Detect which cell encompasses the target text, then output its (x, y) center coordinate. 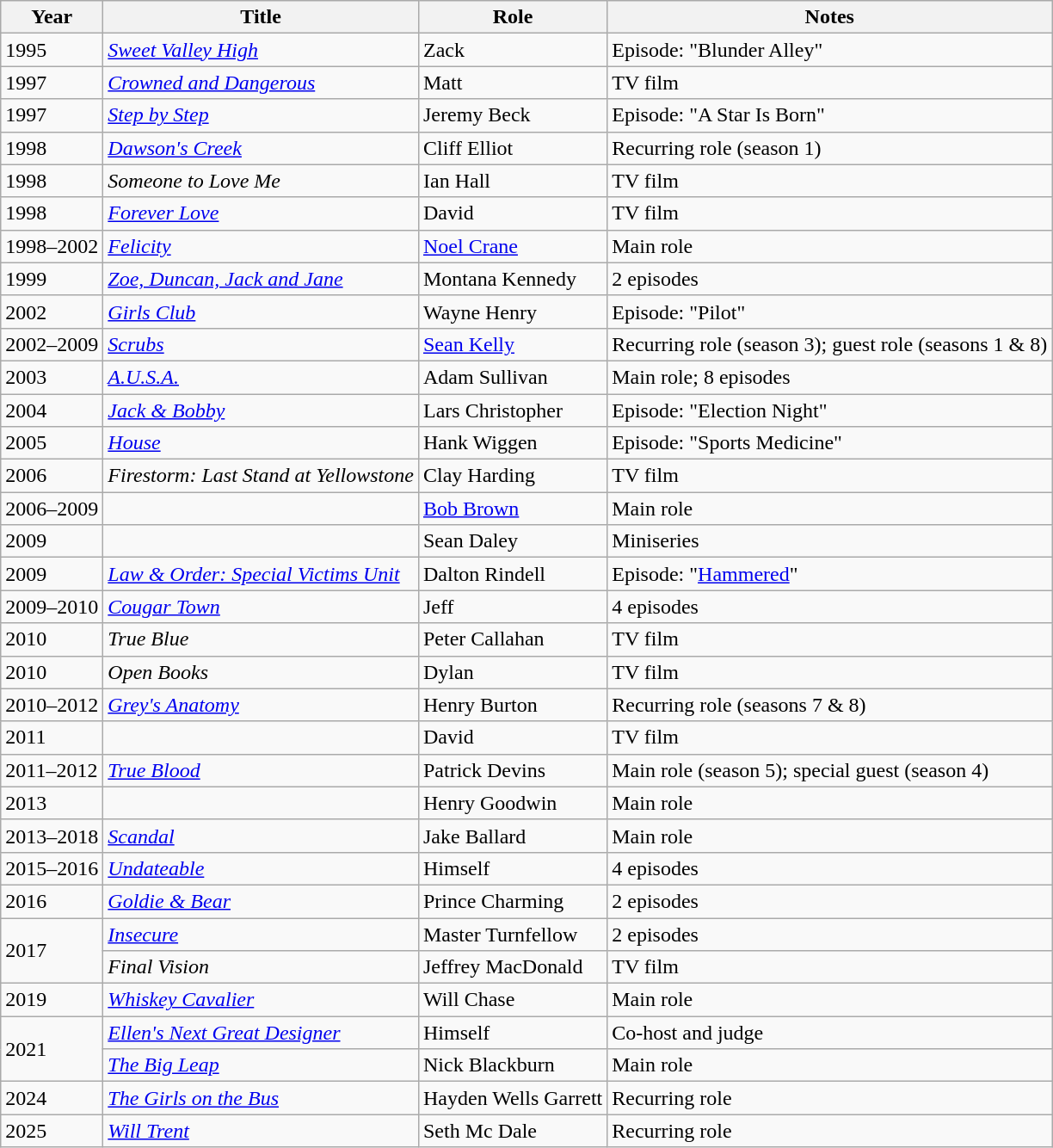
Ellen's Next Great Designer (262, 1033)
2025 (52, 1131)
Noel Crane (513, 246)
Insecure (262, 934)
Sweet Valley High (262, 50)
Cougar Town (262, 607)
Episode: "Election Night" (829, 410)
Final Vision (262, 967)
2009–2010 (52, 607)
Sean Daley (513, 541)
Will Chase (513, 1000)
Lars Christopher (513, 410)
Firestorm: Last Stand at Yellowstone (262, 476)
2013–2018 (52, 836)
Master Turnfellow (513, 934)
Year (52, 17)
Felicity (262, 246)
Patrick Devins (513, 770)
2002 (52, 312)
True Blood (262, 770)
1999 (52, 279)
2011–2012 (52, 770)
Henry Goodwin (513, 803)
Dylan (513, 672)
Episode: "Blunder Alley" (829, 50)
Episode: "Hammered" (829, 574)
2021 (52, 1049)
Crowned and Dangerous (262, 83)
Forever Love (262, 213)
Wayne Henry (513, 312)
House (262, 443)
Episode: "Sports Medicine" (829, 443)
Goldie & Bear (262, 901)
Main role (season 5); special guest (season 4) (829, 770)
Henry Burton (513, 705)
Prince Charming (513, 901)
2006–2009 (52, 509)
Episode: "Pilot" (829, 312)
Law & Order: Special Victims Unit (262, 574)
Jeffrey MacDonald (513, 967)
Scandal (262, 836)
1995 (52, 50)
2024 (52, 1098)
Ian Hall (513, 181)
2011 (52, 738)
Hayden Wells Garrett (513, 1098)
Zoe, Duncan, Jack and Jane (262, 279)
2015–2016 (52, 868)
Jeff (513, 607)
2016 (52, 901)
Miniseries (829, 541)
The Girls on the Bus (262, 1098)
Dalton Rindell (513, 574)
Dawson's Creek (262, 148)
2019 (52, 1000)
Hank Wiggen (513, 443)
Recurring role (seasons 7 & 8) (829, 705)
2004 (52, 410)
Role (513, 17)
Nick Blackburn (513, 1065)
Cliff Elliot (513, 148)
2017 (52, 950)
Notes (829, 17)
Matt (513, 83)
Peter Callahan (513, 639)
Grey's Anatomy (262, 705)
True Blue (262, 639)
2010–2012 (52, 705)
2002–2009 (52, 344)
Recurring role (season 3); guest role (seasons 1 & 8) (829, 344)
Clay Harding (513, 476)
Girls Club (262, 312)
2013 (52, 803)
2005 (52, 443)
Zack (513, 50)
Main role; 8 episodes (829, 377)
Co-host and judge (829, 1033)
Title (262, 17)
Recurring role (season 1) (829, 148)
Adam Sullivan (513, 377)
Bob Brown (513, 509)
Whiskey Cavalier (262, 1000)
Step by Step (262, 115)
Sean Kelly (513, 344)
Someone to Love Me (262, 181)
1998–2002 (52, 246)
Will Trent (262, 1131)
Montana Kennedy (513, 279)
Undateable (262, 868)
Episode: "A Star Is Born" (829, 115)
2006 (52, 476)
Open Books (262, 672)
The Big Leap (262, 1065)
Jake Ballard (513, 836)
Seth Mc Dale (513, 1131)
Scrubs (262, 344)
A.U.S.A. (262, 377)
Jack & Bobby (262, 410)
2003 (52, 377)
Jeremy Beck (513, 115)
